Detect which cell encompasses the target text, then output its (x, y) center coordinate. 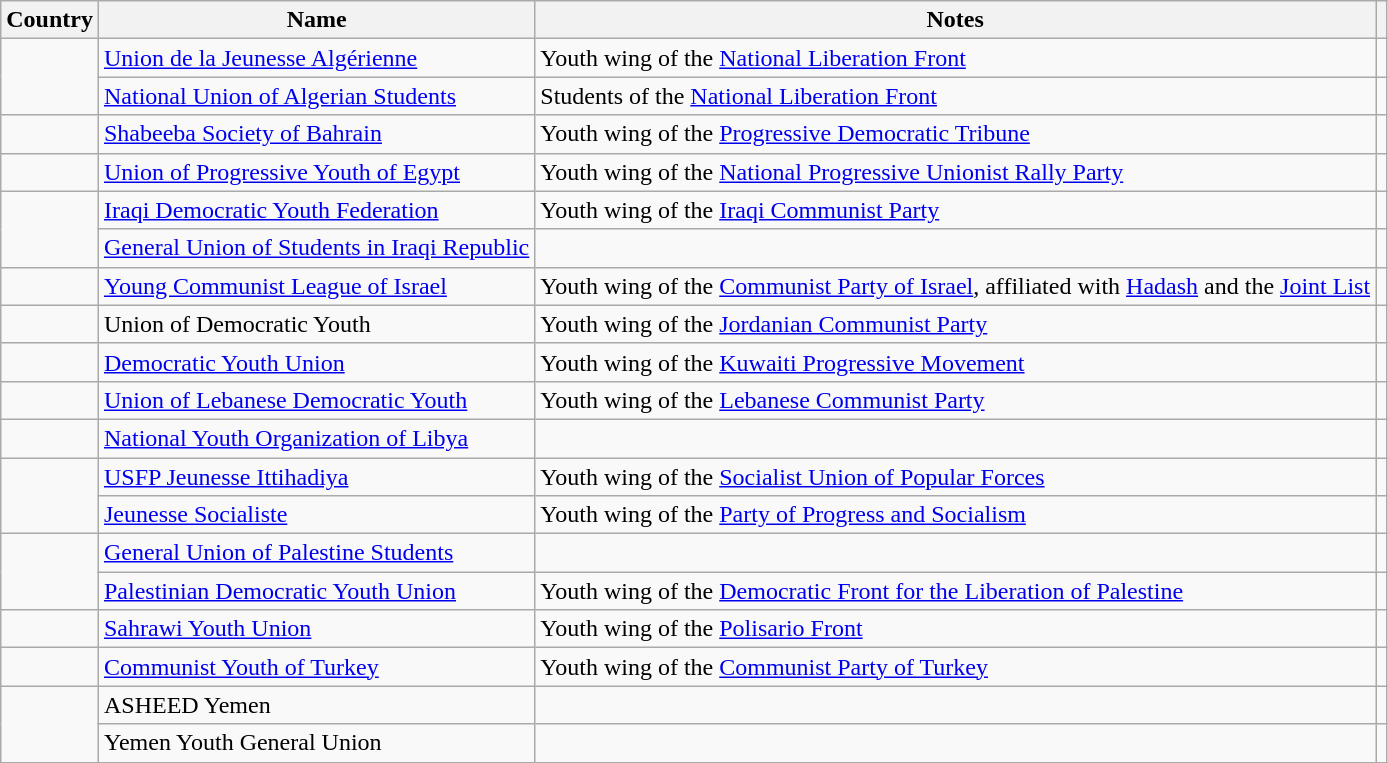
Name (316, 20)
Union of Lebanese Democratic Youth (316, 400)
Youth wing of the Communist Party of Israel, affiliated with Hadash and the Joint List (956, 286)
Students of the National Liberation Front (956, 96)
National Union of Algerian Students (316, 96)
Youth wing of the Iraqi Communist Party (956, 210)
Union of Democratic Youth (316, 324)
Youth wing of the Kuwaiti Progressive Movement (956, 362)
Notes (956, 20)
General Union of Palestine Students (316, 553)
Jeunesse Socialiste (316, 515)
Youth wing of the Democratic Front for the Liberation of Palestine (956, 591)
Young Communist League of Israel (316, 286)
Union de la Jeunesse Algérienne (316, 58)
Palestinian Democratic Youth Union (316, 591)
Iraqi Democratic Youth Federation (316, 210)
Youth wing of the Party of Progress and Socialism (956, 515)
Country (50, 20)
Democratic Youth Union (316, 362)
USFP Jeunesse Ittihadiya (316, 477)
Yemen Youth General Union (316, 743)
Union of Progressive Youth of Egypt (316, 172)
General Union of Students in Iraqi Republic (316, 248)
Shabeeba Society of Bahrain (316, 134)
Youth wing of the Polisario Front (956, 629)
Youth wing of the National Liberation Front (956, 58)
Youth wing of the Socialist Union of Popular Forces (956, 477)
Youth wing of the Jordanian Communist Party (956, 324)
ASHEED Yemen (316, 705)
Youth wing of the Lebanese Communist Party (956, 400)
Sahrawi Youth Union (316, 629)
Communist Youth of Turkey (316, 667)
Youth wing of the National Progressive Unionist Rally Party (956, 172)
Youth wing of the Communist Party of Turkey (956, 667)
Youth wing of the Progressive Democratic Tribune (956, 134)
National Youth Organization of Libya (316, 438)
